For the text-containing cell, return its midpoint in [x, y] coordinate format. 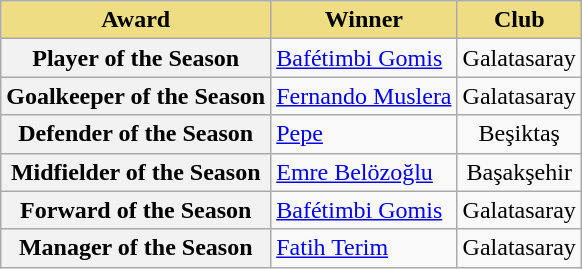
Goalkeeper of the Season [136, 96]
Forward of the Season [136, 210]
Pepe [364, 134]
Winner [364, 20]
Emre Belözoğlu [364, 172]
Player of the Season [136, 58]
Fatih Terim [364, 248]
Club [519, 20]
Manager of the Season [136, 248]
Midfielder of the Season [136, 172]
Fernando Muslera [364, 96]
Beşiktaş [519, 134]
Defender of the Season [136, 134]
Award [136, 20]
Başakşehir [519, 172]
